Capture the cell that displays the provided text and extract its [X, Y] central coordinate. 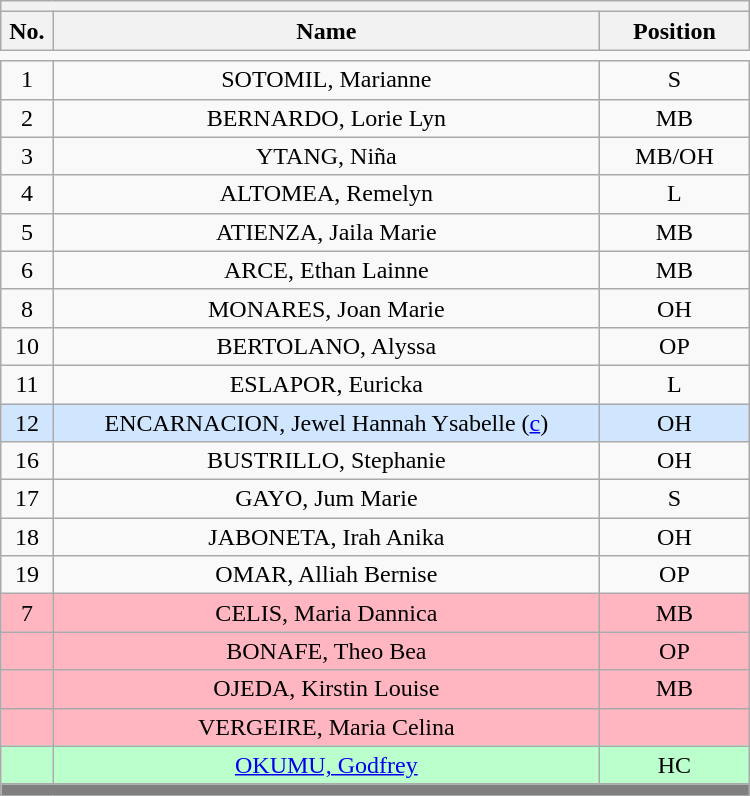
1 [27, 80]
5 [27, 232]
ALTOMEA, Remelyn [326, 194]
HC [675, 765]
BONAFE, Theo Bea [326, 651]
11 [27, 384]
BERNARDO, Lorie Lyn [326, 118]
CELIS, Maria Dannica [326, 613]
Position [675, 31]
18 [27, 537]
3 [27, 156]
2 [27, 118]
17 [27, 499]
YTANG, Niña [326, 156]
Name [326, 31]
8 [27, 308]
4 [27, 194]
ESLAPOR, Euricka [326, 384]
ARCE, Ethan Lainne [326, 270]
No. [27, 31]
OKUMU, Godfrey [326, 765]
SOTOMIL, Marianne [326, 80]
7 [27, 613]
12 [27, 423]
19 [27, 575]
ATIENZA, Jaila Marie [326, 232]
BERTOLANO, Alyssa [326, 346]
MB/OH [675, 156]
6 [27, 270]
10 [27, 346]
BUSTRILLO, Stephanie [326, 461]
16 [27, 461]
VERGEIRE, Maria Celina [326, 727]
JABONETA, Irah Anika [326, 537]
GAYO, Jum Marie [326, 499]
OJEDA, Kirstin Louise [326, 689]
ENCARNACION, Jewel Hannah Ysabelle (c) [326, 423]
MONARES, Joan Marie [326, 308]
OMAR, Alliah Bernise [326, 575]
